Determine the [X, Y] coordinate at the center of the cell enclosing the given text.  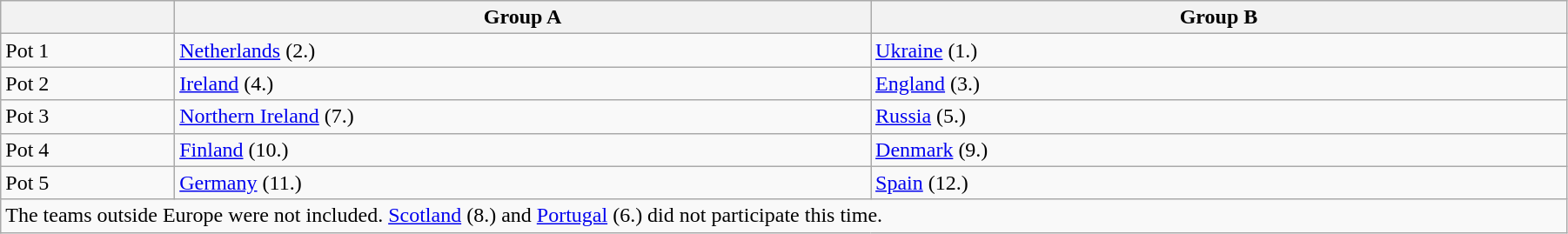
Group B [1219, 17]
Finland (10.) [523, 150]
Ireland (4.) [523, 84]
Germany (11.) [523, 183]
Denmark (9.) [1219, 150]
Pot 4 [88, 150]
Pot 3 [88, 117]
Pot 2 [88, 84]
England (3.) [1219, 84]
The teams outside Europe were not included. Scotland (8.) and Portugal (6.) did not participate this time. [784, 216]
Netherlands (2.) [523, 50]
Spain (12.) [1219, 183]
Group A [523, 17]
Pot 5 [88, 183]
Russia (5.) [1219, 117]
Northern Ireland (7.) [523, 117]
Ukraine (1.) [1219, 50]
Pot 1 [88, 50]
